For the text-containing cell, return its midpoint in (X, Y) coordinate format. 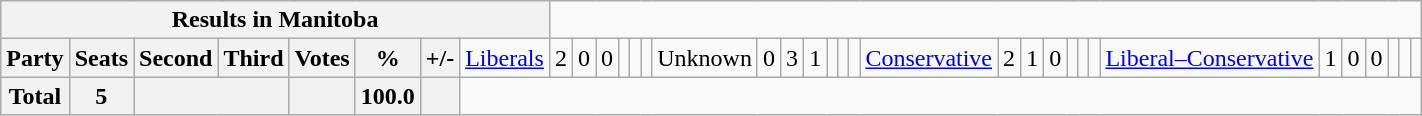
Party (35, 58)
Total (35, 96)
Liberals (505, 58)
3 (792, 58)
Votes (322, 58)
Third (254, 58)
Second (176, 58)
Results in Manitoba (276, 20)
Unknown (705, 58)
Liberal–Conservative (1210, 58)
+/- (440, 58)
Seats (101, 58)
100.0 (388, 96)
% (388, 58)
5 (101, 96)
Conservative (929, 58)
